Locate the cell with the specified text and output its [x, y] center coordinate. 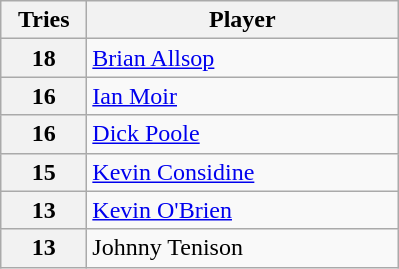
Tries [44, 20]
Ian Moir [242, 96]
Kevin O'Brien [242, 210]
Brian Allsop [242, 58]
15 [44, 172]
18 [44, 58]
Kevin Considine [242, 172]
Johnny Tenison [242, 248]
Dick Poole [242, 134]
Player [242, 20]
